Determine the (x, y) coordinate at the center of the cell enclosing the given text.  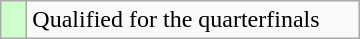
Qualified for the quarterfinals (193, 20)
